Determine the (X, Y) coordinate at the center of the cell enclosing the given text.  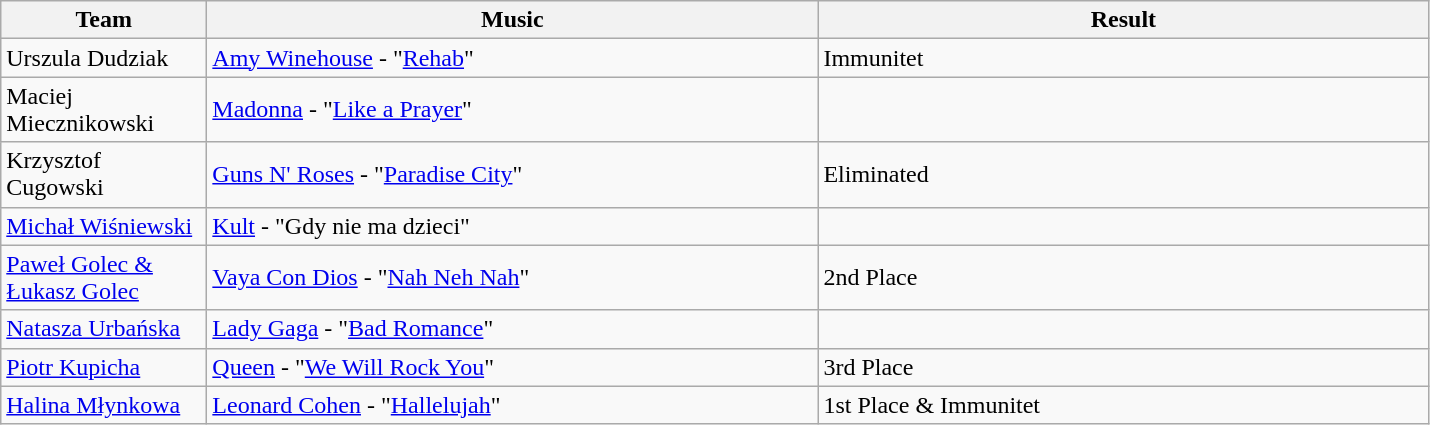
Maciej Miecznikowski (104, 110)
Team (104, 20)
Paweł Golec & Łukasz Golec (104, 278)
Lady Gaga - "Bad Romance" (512, 329)
Kult - "Gdy nie ma dzieci" (512, 226)
Eliminated (1124, 174)
2nd Place (1124, 278)
Music (512, 20)
Madonna - "Like a Prayer" (512, 110)
1st Place & Immunitet (1124, 405)
Krzysztof Cugowski (104, 174)
Leonard Cohen - "Hallelujah" (512, 405)
Halina Młynkowa (104, 405)
3rd Place (1124, 367)
Amy Winehouse - "Rehab" (512, 58)
Queen - "We Will Rock You" (512, 367)
Vaya Con Dios - "Nah Neh Nah" (512, 278)
Immunitet (1124, 58)
Michał Wiśniewski (104, 226)
Urszula Dudziak (104, 58)
Natasza Urbańska (104, 329)
Piotr Kupicha (104, 367)
Guns N' Roses - "Paradise City" (512, 174)
Result (1124, 20)
